For the text-containing cell, return its midpoint in (x, y) coordinate format. 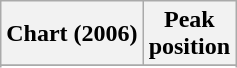
Peakposition (189, 34)
Chart (2006) (72, 34)
